For the text-containing cell, return its midpoint in [x, y] coordinate format. 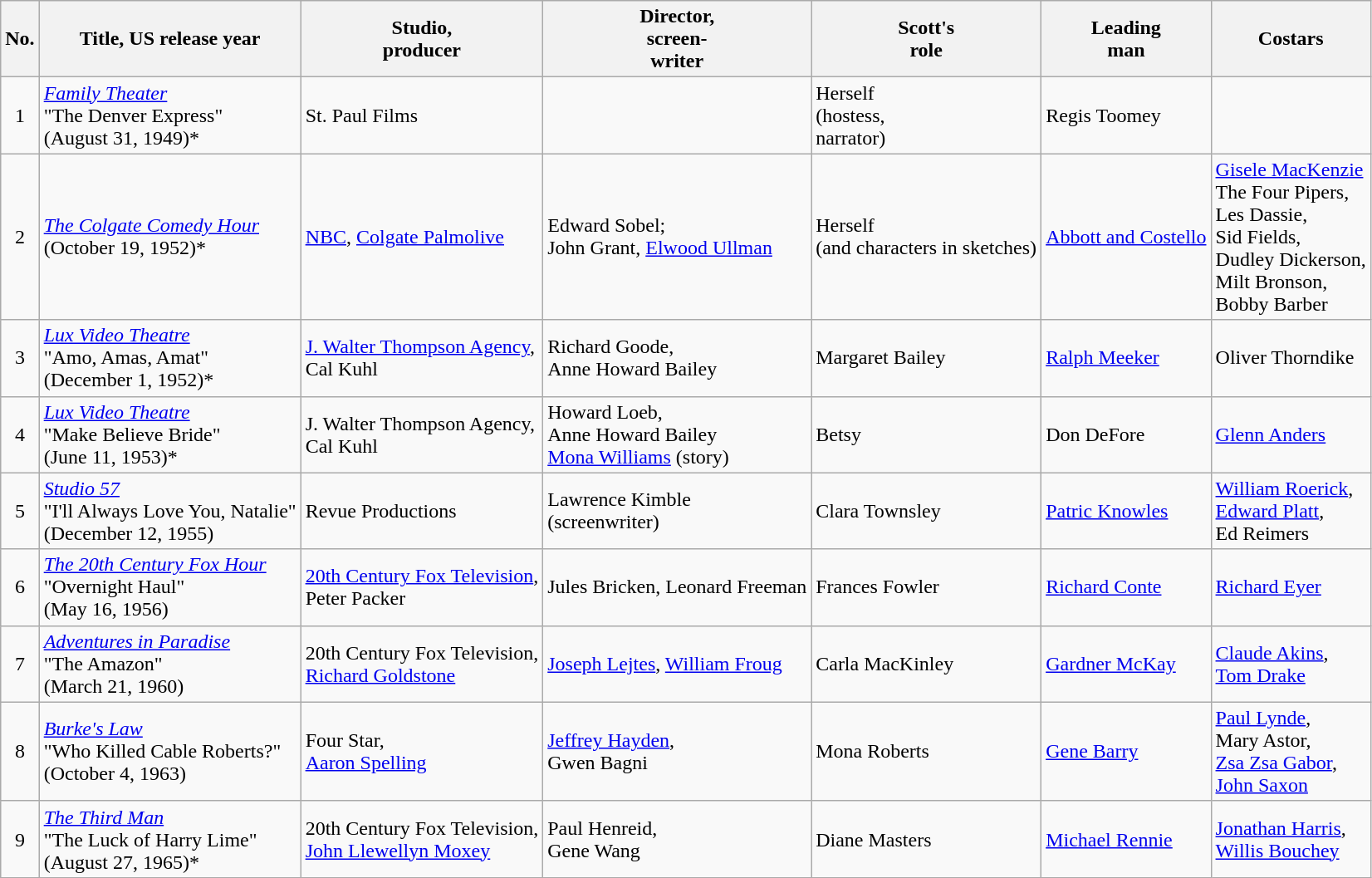
Joseph Lejtes, William Froug [678, 664]
Margaret Bailey [927, 358]
Four Star,Aaron Spelling [422, 751]
6 [20, 587]
5 [20, 511]
Claude Akins,Tom Drake [1291, 664]
Director,screen-writer [678, 39]
Jules Bricken, Leonard Freeman [678, 587]
20th Century Fox Television,John Llewellyn Moxey [422, 839]
Clara Townsley [927, 511]
20th Century Fox Television,Peter Packer [422, 587]
Paul Henreid,Gene Wang [678, 839]
4 [20, 434]
Lux Video Theatre"Amo, Amas, Amat"(December 1, 1952)* [169, 358]
7 [20, 664]
Jonathan Harris,Willis Bouchey [1291, 839]
Diane Masters [927, 839]
Paul Lynde,Mary Astor,Zsa Zsa Gabor,John Saxon [1291, 751]
No. [20, 39]
St. Paul Films [422, 115]
Title, US release year [169, 39]
Scott'srole [927, 39]
Richard Goode,Anne Howard Bailey [678, 358]
Gene Barry [1126, 751]
8 [20, 751]
Oliver Thorndike [1291, 358]
Gisele MacKenzie The Four Pipers, Les Dassie, Sid Fields, Dudley Dickerson, Milt Bronson, Bobby Barber [1291, 237]
The 20th Century Fox Hour"Overnight Haul"(May 16, 1956) [169, 587]
Frances Fowler [927, 587]
Ralph Meeker [1126, 358]
Burke's Law"Who Killed Cable Roberts?"(October 4, 1963) [169, 751]
Jeffrey Hayden,Gwen Bagni [678, 751]
Costars [1291, 39]
The Colgate Comedy Hour(October 19, 1952)* [169, 237]
9 [20, 839]
Herself(hostess,narrator) [927, 115]
Adventures in Paradise"The Amazon"(March 21, 1960) [169, 664]
Studio,producer [422, 39]
NBC, Colgate Palmolive [422, 237]
Betsy [927, 434]
Studio 57"I'll Always Love You, Natalie"(December 12, 1955) [169, 511]
2 [20, 237]
Don DeFore [1126, 434]
Herself(and characters in sketches) [927, 237]
Family Theater"The Denver Express"(August 31, 1949)* [169, 115]
Gardner McKay [1126, 664]
Carla MacKinley [927, 664]
Patric Knowles [1126, 511]
1 [20, 115]
Leadingman [1126, 39]
Mona Roberts [927, 751]
The Third Man"The Luck of Harry Lime"(August 27, 1965)* [169, 839]
Howard Loeb,Anne Howard BaileyMona Williams (story) [678, 434]
Revue Productions [422, 511]
3 [20, 358]
Lux Video Theatre"Make Believe Bride"(June 11, 1953)* [169, 434]
Richard Eyer [1291, 587]
William Roerick,Edward Platt,Ed Reimers [1291, 511]
Abbott and Costello [1126, 237]
Richard Conte [1126, 587]
20th Century Fox Television,Richard Goldstone [422, 664]
Regis Toomey [1126, 115]
Lawrence Kimble(screenwriter) [678, 511]
Glenn Anders [1291, 434]
Edward Sobel; John Grant, Elwood Ullman [678, 237]
Michael Rennie [1126, 839]
